From the cell containing the given text, extract its center point as (x, y) coordinate. 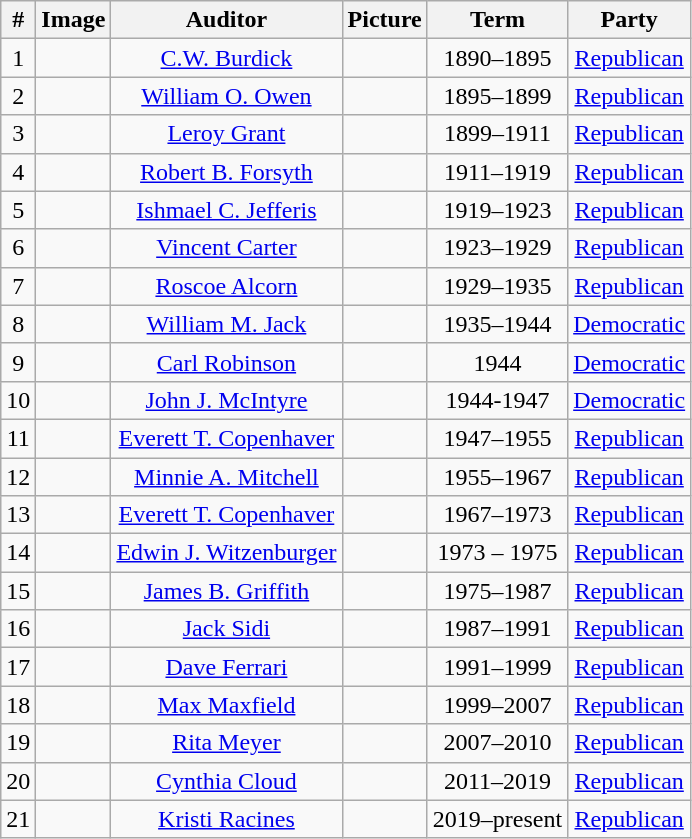
2 (18, 96)
2019–present (497, 819)
William O. Owen (226, 96)
9 (18, 362)
1890–1895 (497, 58)
Jack Sidi (226, 629)
20 (18, 781)
16 (18, 629)
Minnie A. Mitchell (226, 477)
John J. McIntyre (226, 400)
14 (18, 553)
1944-1947 (497, 400)
1987–1991 (497, 629)
James B. Griffith (226, 591)
2007–2010 (497, 743)
17 (18, 667)
1895–1899 (497, 96)
1967–1973 (497, 515)
1955–1967 (497, 477)
10 (18, 400)
1929–1935 (497, 286)
Edwin J. Witzenburger (226, 553)
19 (18, 743)
Max Maxfield (226, 705)
Rita Meyer (226, 743)
1991–1999 (497, 667)
1 (18, 58)
18 (18, 705)
12 (18, 477)
Image (74, 20)
3 (18, 134)
William M. Jack (226, 324)
8 (18, 324)
Auditor (226, 20)
1999–2007 (497, 705)
1919–1923 (497, 210)
6 (18, 248)
21 (18, 819)
13 (18, 515)
Robert B. Forsyth (226, 172)
Vincent Carter (226, 248)
1935–1944 (497, 324)
15 (18, 591)
Kristi Racines (226, 819)
7 (18, 286)
4 (18, 172)
1947–1955 (497, 438)
5 (18, 210)
1899–1911 (497, 134)
1975–1987 (497, 591)
Cynthia Cloud (226, 781)
Leroy Grant (226, 134)
Term (497, 20)
Ishmael C. Jefferis (226, 210)
Picture (384, 20)
C.W. Burdick (226, 58)
Party (630, 20)
1923–1929 (497, 248)
1973 – 1975 (497, 553)
Roscoe Alcorn (226, 286)
2011–2019 (497, 781)
# (18, 20)
11 (18, 438)
Carl Robinson (226, 362)
Dave Ferrari (226, 667)
1911–1919 (497, 172)
1944 (497, 362)
